Extract the (X, Y) coordinate from the center of the cell holding the provided text.  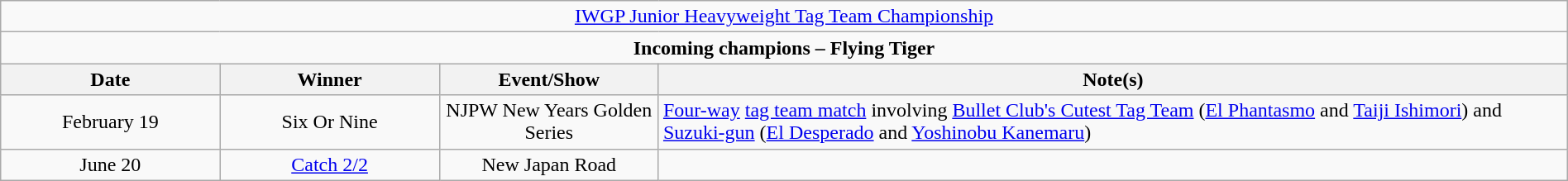
New Japan Road (549, 164)
Winner (329, 79)
Event/Show (549, 79)
Date (111, 79)
Catch 2/2 (329, 164)
Incoming champions – Flying Tiger (784, 48)
NJPW New Years Golden Series (549, 122)
June 20 (111, 164)
IWGP Junior Heavyweight Tag Team Championship (784, 17)
February 19 (111, 122)
Note(s) (1113, 79)
Six Or Nine (329, 122)
